From the cell containing the given text, extract its center point as [x, y] coordinate. 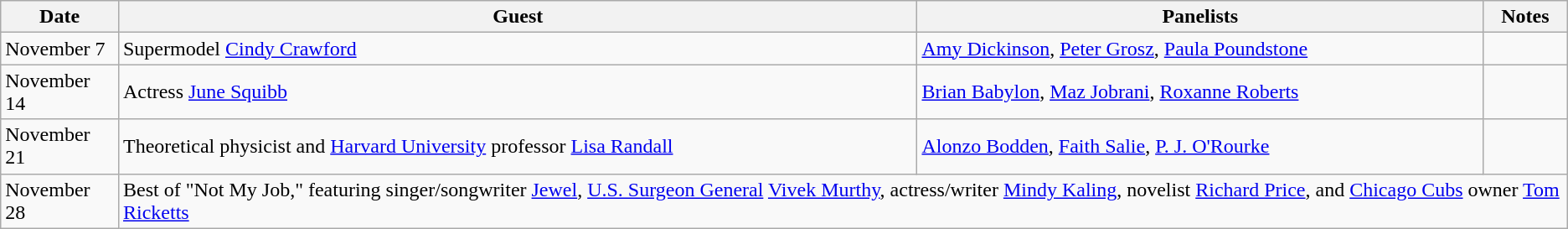
November 14 [60, 92]
Amy Dickinson, Peter Grosz, Paula Poundstone [1200, 49]
Panelists [1200, 17]
Date [60, 17]
Actress June Squibb [518, 92]
November 28 [60, 201]
Supermodel Cindy Crawford [518, 49]
Alonzo Bodden, Faith Salie, P. J. O'Rourke [1200, 146]
Theoretical physicist and Harvard University professor Lisa Randall [518, 146]
November 7 [60, 49]
Brian Babylon, Maz Jobrani, Roxanne Roberts [1200, 92]
Guest [518, 17]
November 21 [60, 146]
Notes [1524, 17]
